Locate the cell with the specified text and output its [X, Y] center coordinate. 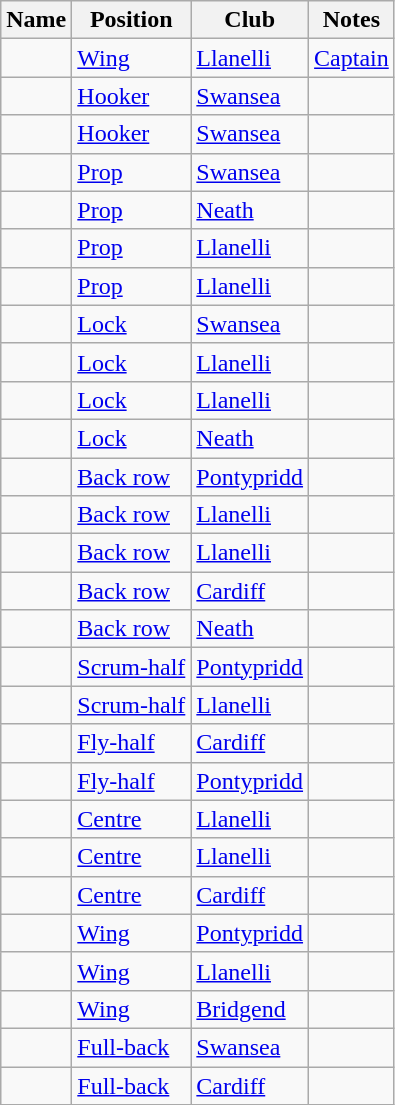
Club [250, 20]
Bridgend [250, 1009]
Name [36, 20]
Captain [352, 58]
Position [132, 20]
Notes [352, 20]
